Identify which cell holds the provided text, then report its (x, y) central coordinate. 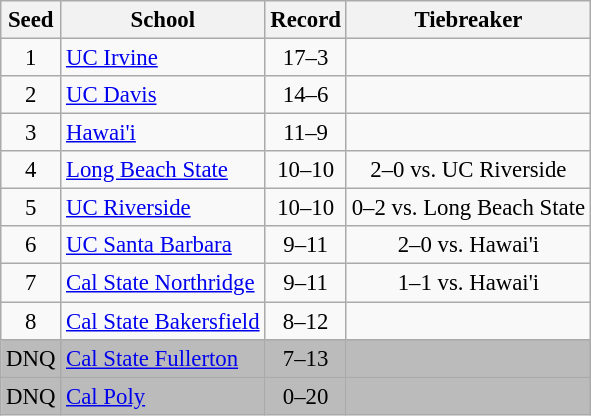
2 (31, 95)
Cal State Fullerton (163, 358)
7 (31, 283)
Cal State Bakersfield (163, 321)
Seed (31, 20)
1–1 vs. Hawai'i (468, 283)
Cal Poly (163, 396)
11–9 (306, 133)
5 (31, 208)
3 (31, 133)
School (163, 20)
0–20 (306, 396)
4 (31, 170)
UC Davis (163, 95)
17–3 (306, 58)
1 (31, 58)
2–0 vs. Hawai'i (468, 245)
UC Irvine (163, 58)
UC Riverside (163, 208)
6 (31, 245)
0–2 vs. Long Beach State (468, 208)
UC Santa Barbara (163, 245)
Long Beach State (163, 170)
2–0 vs. UC Riverside (468, 170)
14–6 (306, 95)
Record (306, 20)
Hawai'i (163, 133)
7–13 (306, 358)
8–12 (306, 321)
Cal State Northridge (163, 283)
Tiebreaker (468, 20)
8 (31, 321)
